Extract the [x, y] coordinate from the center of the cell holding the provided text.  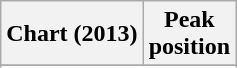
Peakposition [189, 34]
Chart (2013) [72, 34]
